Find where the given text appears and provide that cell's center as [x, y] coordinate. 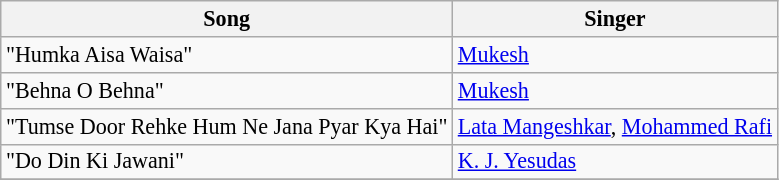
"Do Din Ki Jawani" [227, 162]
"Tumse Door Rehke Hum Ne Jana Pyar Kya Hai" [227, 126]
K. J. Yesudas [616, 162]
Singer [616, 18]
"Behna O Behna" [227, 90]
"Humka Aisa Waisa" [227, 54]
Lata Mangeshkar, Mohammed Rafi [616, 126]
Song [227, 18]
